Capture the cell that displays the provided text and extract its (X, Y) central coordinate. 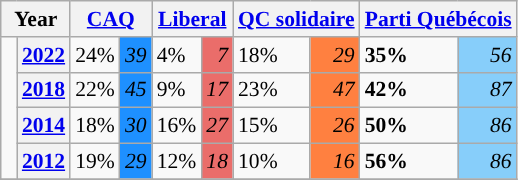
15% (272, 126)
2012 (44, 162)
16 (334, 162)
56 (488, 55)
47 (334, 90)
17 (217, 90)
2018 (44, 90)
QC solidaire (296, 19)
2014 (44, 126)
16% (177, 126)
4% (177, 55)
35% (409, 55)
9% (177, 90)
42% (409, 90)
27 (217, 126)
45 (136, 90)
Parti Québécois (438, 19)
87 (488, 90)
Year (36, 19)
24% (95, 55)
30 (136, 126)
7 (217, 55)
CAQ (110, 19)
23% (272, 90)
Liberal (192, 19)
2022 (44, 55)
39 (136, 55)
18 (217, 162)
19% (95, 162)
26 (334, 126)
56% (409, 162)
22% (95, 90)
10% (272, 162)
12% (177, 162)
50% (409, 126)
